Provide the (x, y) coordinate of the cell's center where the given text is located.  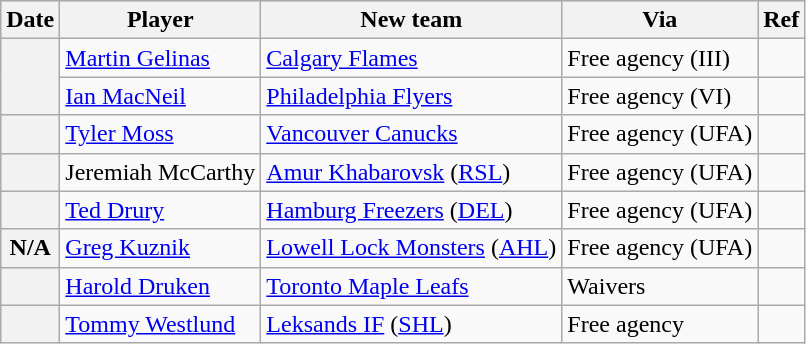
Greg Kuznik (160, 248)
Lowell Lock Monsters (AHL) (412, 248)
Ref (782, 20)
New team (412, 20)
N/A (30, 248)
Ian MacNeil (160, 96)
Tommy Westlund (160, 324)
Vancouver Canucks (412, 134)
Calgary Flames (412, 58)
Free agency (660, 324)
Toronto Maple Leafs (412, 286)
Harold Druken (160, 286)
Amur Khabarovsk (RSL) (412, 172)
Philadelphia Flyers (412, 96)
Jeremiah McCarthy (160, 172)
Martin Gelinas (160, 58)
Tyler Moss (160, 134)
Date (30, 20)
Waivers (660, 286)
Via (660, 20)
Free agency (VI) (660, 96)
Player (160, 20)
Ted Drury (160, 210)
Hamburg Freezers (DEL) (412, 210)
Free agency (III) (660, 58)
Leksands IF (SHL) (412, 324)
